Capture the cell that displays the provided text and extract its [X, Y] central coordinate. 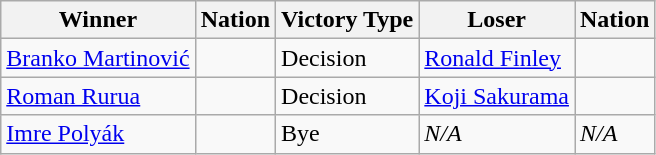
Branko Martinović [98, 58]
Koji Sakurama [497, 96]
Victory Type [348, 20]
Roman Rurua [98, 96]
Bye [348, 134]
Winner [98, 20]
Imre Polyák [98, 134]
Ronald Finley [497, 58]
Loser [497, 20]
